Return [x, y] of the center of cell containing provided text 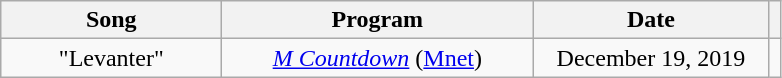
Program [378, 20]
Song [112, 20]
December 19, 2019 [651, 58]
Date [651, 20]
"Levanter" [112, 58]
M Countdown (Mnet) [378, 58]
